Scan for the cell matching the given text and deliver its (X, Y) coordinate at center. 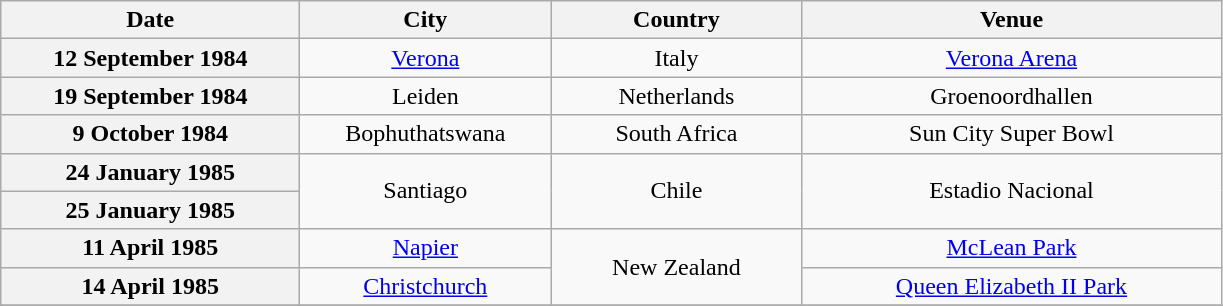
Verona (426, 58)
Santiago (426, 191)
19 September 1984 (150, 96)
Venue (1012, 20)
Napier (426, 248)
Netherlands (676, 96)
City (426, 20)
McLean Park (1012, 248)
Bophuthatswana (426, 134)
New Zealand (676, 267)
9 October 1984 (150, 134)
Groenoordhallen (1012, 96)
Verona Arena (1012, 58)
14 April 1985 (150, 286)
Queen Elizabeth II Park (1012, 286)
Christchurch (426, 286)
Chile (676, 191)
24 January 1985 (150, 172)
Sun City Super Bowl (1012, 134)
11 April 1985 (150, 248)
Estadio Nacional (1012, 191)
South Africa (676, 134)
Leiden (426, 96)
Italy (676, 58)
Country (676, 20)
25 January 1985 (150, 210)
Date (150, 20)
12 September 1984 (150, 58)
